Scan for the cell matching the given text and deliver its (x, y) coordinate at center. 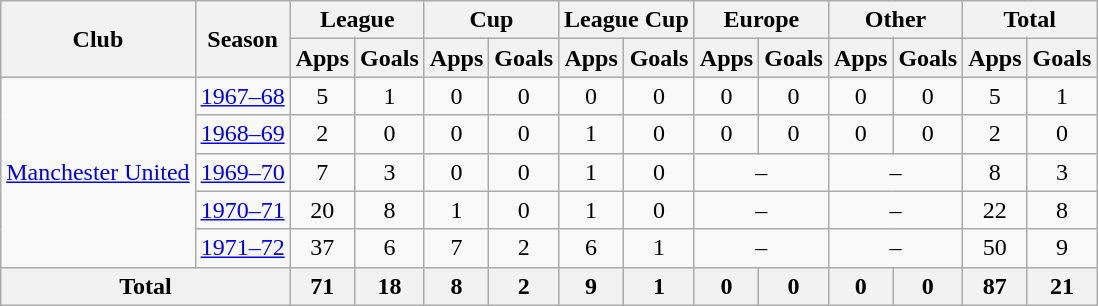
Other (895, 20)
Club (98, 39)
37 (322, 248)
1969–70 (242, 172)
Manchester United (98, 172)
21 (1062, 286)
50 (995, 248)
22 (995, 210)
71 (322, 286)
League (357, 20)
1967–68 (242, 96)
Season (242, 39)
Europe (761, 20)
1968–69 (242, 134)
Cup (491, 20)
18 (390, 286)
1970–71 (242, 210)
20 (322, 210)
League Cup (627, 20)
87 (995, 286)
1971–72 (242, 248)
